Detect which cell encompasses the target text, then output its (X, Y) center coordinate. 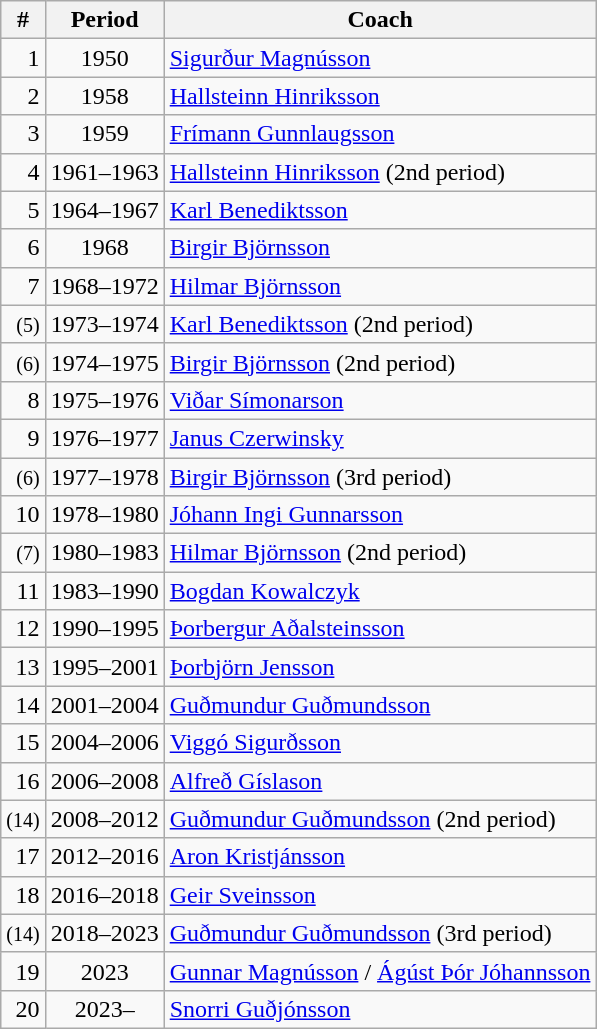
1959 (104, 134)
1976–1977 (104, 438)
1950 (104, 58)
17 (23, 857)
8 (23, 400)
3 (23, 134)
19 (23, 971)
2012–2016 (104, 857)
1977–1978 (104, 477)
12 (23, 629)
1964–1967 (104, 210)
# (23, 20)
Period (104, 20)
2023 (104, 971)
1980–1983 (104, 553)
Birgir Björnsson (380, 248)
Coach (380, 20)
Gunnar Magnússon / Ágúst Þór Jóhannsson (380, 971)
Hilmar Björnsson (380, 286)
2001–2004 (104, 705)
1968–1972 (104, 286)
Bogdan Kowalczyk (380, 591)
(5) (23, 324)
1 (23, 58)
1995–2001 (104, 667)
2 (23, 96)
1968 (104, 248)
10 (23, 515)
1961–1963 (104, 172)
Alfreð Gíslason (380, 781)
6 (23, 248)
2018–2023 (104, 933)
Aron Kristjánsson (380, 857)
7 (23, 286)
Birgir Björnsson (2nd period) (380, 362)
1978–1980 (104, 515)
Þorbjörn Jensson (380, 667)
Hallsteinn Hinriksson (2nd period) (380, 172)
1958 (104, 96)
Karl Benediktsson (380, 210)
Jóhann Ingi Gunnarsson (380, 515)
Sigurður Magnússon (380, 58)
2023– (104, 1009)
Þorbergur Aðalsteinsson (380, 629)
16 (23, 781)
Karl Benediktsson (2nd period) (380, 324)
2016–2018 (104, 895)
Janus Czerwinsky (380, 438)
18 (23, 895)
2004–2006 (104, 743)
Guðmundur Guðmundsson (380, 705)
20 (23, 1009)
2006–2008 (104, 781)
15 (23, 743)
Viðar Símonarson (380, 400)
Guðmundur Guðmundsson (3rd period) (380, 933)
11 (23, 591)
1973–1974 (104, 324)
9 (23, 438)
5 (23, 210)
Guðmundur Guðmundsson (2nd period) (380, 819)
14 (23, 705)
Hallsteinn Hinriksson (380, 96)
1974–1975 (104, 362)
4 (23, 172)
Viggó Sigurðsson (380, 743)
1983–1990 (104, 591)
2008–2012 (104, 819)
Frímann Gunnlaugsson (380, 134)
Snorri Guðjónsson (380, 1009)
Geir Sveinsson (380, 895)
13 (23, 667)
1990–1995 (104, 629)
Hilmar Björnsson (2nd period) (380, 553)
1975–1976 (104, 400)
(7) (23, 553)
Birgir Björnsson (3rd period) (380, 477)
